Search for the cell housing the specified text and yield its (X, Y) center coordinate. 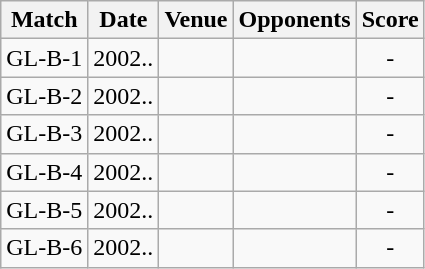
Score (390, 20)
GL-B-3 (44, 134)
Match (44, 20)
GL-B-1 (44, 58)
Date (124, 20)
GL-B-2 (44, 96)
Venue (196, 20)
GL-B-6 (44, 248)
GL-B-5 (44, 210)
GL-B-4 (44, 172)
Opponents (294, 20)
